Identify which cell holds the provided text, then report its [x, y] central coordinate. 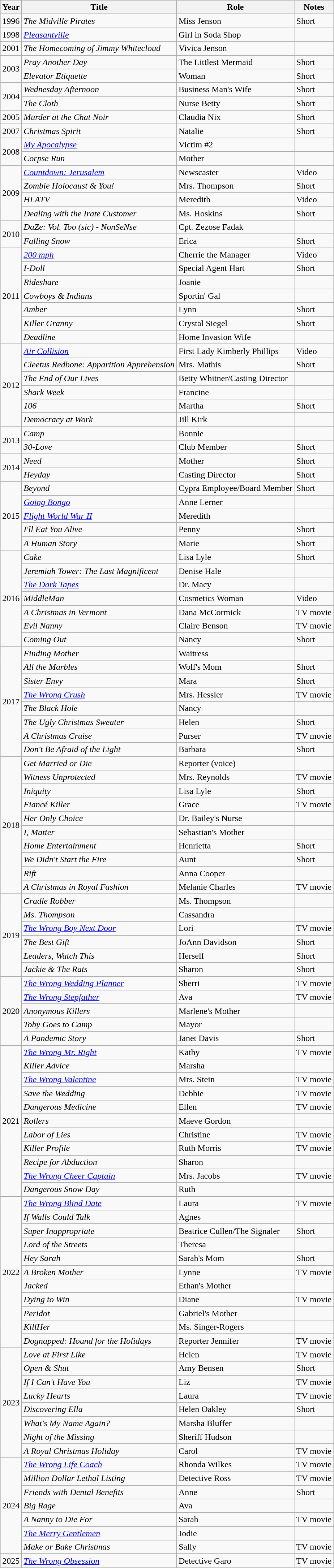
DaZe: Vol. Too (sic) - NonSeNse [99, 227]
Killer Advice [99, 1066]
A Christmas Cruise [99, 736]
Theresa [235, 1244]
Grace [235, 804]
Ellen [235, 1107]
Dealing with the Irate Customer [99, 213]
Air Collision [99, 351]
2021 [11, 1121]
Mayor [235, 1024]
106 [99, 406]
2005 [11, 117]
A Royal Christmas Holiday [99, 1451]
Sportin' Gal [235, 296]
2022 [11, 1272]
Barbara [235, 750]
Jodie [235, 1533]
Rollers [99, 1121]
The Wrong Obsession [99, 1561]
Super Inappropriate [99, 1231]
30-Love [99, 447]
Claire Benson [235, 626]
Marlene's Mother [235, 1011]
The Merry Gentlemen [99, 1533]
Reporter Jennifer [235, 1341]
JoAnn Davidson [235, 942]
Lynn [235, 310]
The Wrong Valentine [99, 1080]
Million Dollar Lethal Listing [99, 1478]
Leaders, Watch This [99, 956]
Rift [99, 873]
Lord of the Streets [99, 1244]
2019 [11, 935]
The Wrong Crush [99, 695]
Mrs. Stein [235, 1080]
A Broken Mother [99, 1272]
Victim #2 [235, 144]
Beatrice Cullen/The Signaler [235, 1231]
Labor of Lies [99, 1135]
Evil Nanny [99, 626]
The Wrong Wedding Planner [99, 983]
Ms. Hoskins [235, 213]
Cherrie the Manager [235, 255]
Aunt [235, 860]
Martha [235, 406]
Joanie [235, 282]
Mrs. Thompson [235, 186]
We Didn't Start the Fire [99, 860]
The Black Hole [99, 708]
Ruth Morris [235, 1148]
The Wrong Mr. Right [99, 1052]
Dangerous Snow Day [99, 1189]
Shark Week [99, 392]
Francine [235, 392]
I-Doll [99, 268]
Ethan's Mother [235, 1286]
Agnes [235, 1217]
Coming Out [99, 640]
Detective Ross [235, 1478]
Camp [99, 433]
Zombie Holocaust & You! [99, 186]
Marsha Bluffer [235, 1423]
Claudia Nix [235, 117]
Witness Unprotected [99, 777]
Fiancé Killer [99, 804]
Cypra Employee/Board Member [235, 488]
Denise Hale [235, 571]
Lynne [235, 1272]
2008 [11, 151]
Sally [235, 1547]
Save the Wedding [99, 1093]
Pray Another Day [99, 62]
First Lady Kimberly Phillips [235, 351]
A Christmas in Vermont [99, 612]
2025 [11, 1561]
Sister Envy [99, 681]
The Wrong Blind Date [99, 1203]
2007 [11, 131]
Her Only Choice [99, 818]
Rhonda Wilkes [235, 1464]
2014 [11, 468]
Need [99, 461]
The End of Our Lives [99, 378]
2009 [11, 193]
Anna Cooper [235, 873]
All the Marbles [99, 667]
Sarah's Mom [235, 1258]
Title [99, 7]
2004 [11, 96]
Girl in Soda Shop [235, 35]
Henrietta [235, 846]
2003 [11, 69]
2015 [11, 516]
Amy Bensen [235, 1368]
Home Invasion Wife [235, 337]
I'll Eat You Alive [99, 530]
What's My Name Again? [99, 1423]
Waitress [235, 653]
Mara [235, 681]
Miss Jenson [235, 21]
The Homecoming of Jimmy Whitecloud [99, 48]
Cassandra [235, 915]
Dangerous Medicine [99, 1107]
Jill Kirk [235, 420]
Hey Sarah [99, 1258]
Countdown: Jerusalem [99, 172]
Ruth [235, 1189]
Cowboys & Indians [99, 296]
2017 [11, 701]
Woman [235, 76]
Detective Garo [235, 1561]
The Midville Pirates [99, 21]
2023 [11, 1403]
The Dark Tapes [99, 584]
I, Matter [99, 832]
Janet Davis [235, 1038]
Cleetus Redbone: Apparition Apprehension [99, 364]
If Walls Could Talk [99, 1217]
Ms. Singer-Rogers [235, 1327]
Newscaster [235, 172]
Toby Goes to Camp [99, 1024]
2013 [11, 440]
The Wrong Cheer Captain [99, 1176]
The Wrong Stepfather [99, 997]
Carol [235, 1451]
Nurse Betty [235, 103]
Christmas Spirit [99, 131]
Cradle Robber [99, 901]
Iniquity [99, 791]
Falling Snow [99, 241]
Sheriff Hudson [235, 1437]
Deadline [99, 337]
Year [11, 7]
Debbie [235, 1093]
Get Married or Die [99, 763]
1996 [11, 21]
Love at First Like [99, 1355]
Dana McCormick [235, 612]
Mrs. Mathis [235, 364]
Corpse Run [99, 158]
Special Agent Hart [235, 268]
Discovering Ella [99, 1409]
Helen Oakley [235, 1409]
The Wrong Boy Next Door [99, 928]
Jeremiah Tower: The Last Magnificent [99, 571]
Killer Profile [99, 1148]
The Wrong Life Coach [99, 1464]
Anne Lerner [235, 502]
1998 [11, 35]
Mrs. Reynolds [235, 777]
The Littlest Mermaid [235, 62]
A Pandemic Story [99, 1038]
Big Rage [99, 1506]
My Apocalypse [99, 144]
Going Bongo [99, 502]
The Ugly Christmas Sweater [99, 722]
Gabriel's Mother [235, 1313]
2024 [11, 1506]
2011 [11, 296]
Sherri [235, 983]
Rideshare [99, 282]
The Cloth [99, 103]
Kathy [235, 1052]
Casting Director [235, 475]
Home Entertainment [99, 846]
Dr. Bailey's Nurse [235, 818]
A Christmas in Royal Fashion [99, 887]
Cake [99, 557]
Peridot [99, 1313]
2020 [11, 1011]
MiddleMan [99, 598]
Club Member [235, 447]
Penny [235, 530]
The Best Gift [99, 942]
Heyday [99, 475]
Dr. Macy [235, 584]
Natalie [235, 131]
Jackie & The Rats [99, 969]
2018 [11, 825]
Marsha [235, 1066]
2001 [11, 48]
Mrs. Jacobs [235, 1176]
Night of the Missing [99, 1437]
2016 [11, 598]
Erica [235, 241]
Cosmetics Woman [235, 598]
Recipe for Abduction [99, 1162]
2012 [11, 385]
Finding Mother [99, 653]
Open & Shut [99, 1368]
Betty Whitner/Casting Director [235, 378]
Purser [235, 736]
200 mph [99, 255]
Amber [99, 310]
Liz [235, 1382]
Dognapped: Hound for the Holidays [99, 1341]
Dying to Win [99, 1300]
Murder at the Chat Noir [99, 117]
Mrs. Hessler [235, 695]
Herself [235, 956]
Don't Be Afraid of the Light [99, 750]
Bonnie [235, 433]
Sebastian's Mother [235, 832]
Christine [235, 1135]
Role [235, 7]
Cpt. Zezose Fadak [235, 227]
Marie [235, 543]
Wolf's Mom [235, 667]
KillHer [99, 1327]
Crystal Siegel [235, 323]
Friends with Dental Benefits [99, 1492]
Business Man's Wife [235, 90]
Anne [235, 1492]
Elevator Etiquette [99, 76]
Sarah [235, 1520]
If I Can't Have You [99, 1382]
Notes [314, 7]
Reporter (voice) [235, 763]
Diane [235, 1300]
Make or Bake Christmas [99, 1547]
Democracy at Work [99, 420]
Killer Granny [99, 323]
Jacked [99, 1286]
Anonymous Killers [99, 1011]
Lucky Hearts [99, 1396]
HLATV [99, 200]
Melanie Charles [235, 887]
Maeve Gordon [235, 1121]
Vivica Jenson [235, 48]
A Nanny to Die For [99, 1520]
Flight World War II [99, 516]
Beyond [99, 488]
2010 [11, 234]
A Human Story [99, 543]
Lori [235, 928]
Pleasantville [99, 35]
Wednesday Afternoon [99, 90]
